Detect which cell encompasses the target text, then output its [X, Y] center coordinate. 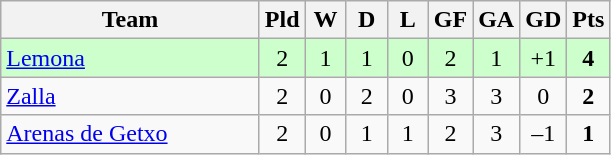
Team [130, 20]
Pts [588, 20]
–1 [544, 134]
Pld [282, 20]
W [326, 20]
GA [496, 20]
Lemona [130, 58]
Arenas de Getxo [130, 134]
+1 [544, 58]
GD [544, 20]
4 [588, 58]
GF [450, 20]
D [366, 20]
Zalla [130, 96]
L [408, 20]
